Pinpoint the cell where the given text exists, returning its [X, Y] midpoint coordinate. 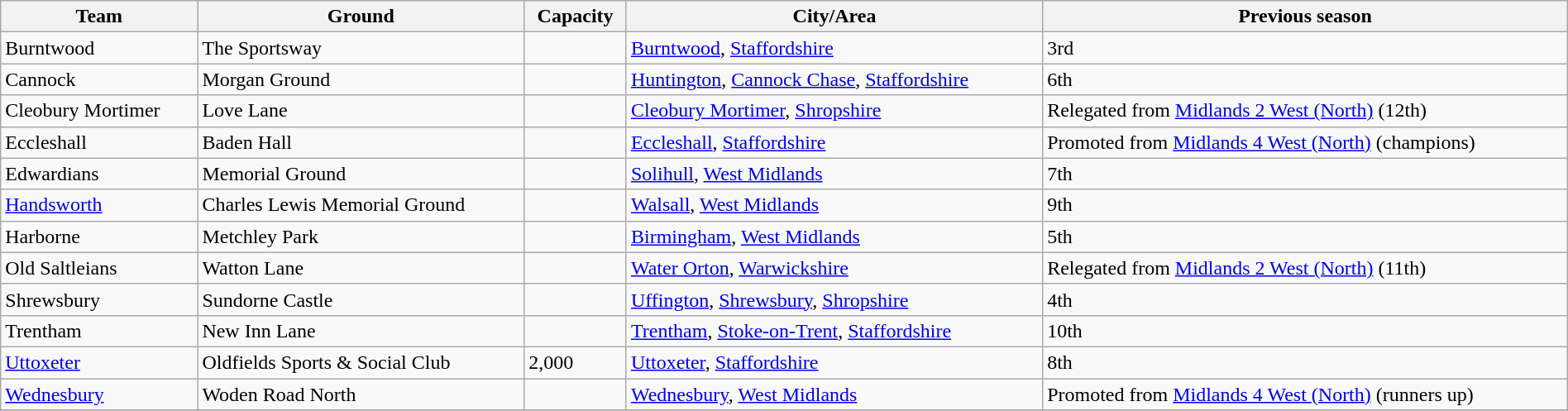
8th [1305, 362]
Cleobury Mortimer, Shropshire [834, 111]
Previous season [1305, 17]
Cannock [99, 79]
Uttoxeter [99, 362]
Huntington, Cannock Chase, Staffordshire [834, 79]
Promoted from Midlands 4 West (North) (champions) [1305, 142]
Watton Lane [361, 268]
10th [1305, 331]
6th [1305, 79]
Water Orton, Warwickshire [834, 268]
4th [1305, 299]
New Inn Lane [361, 331]
Uffington, Shrewsbury, Shropshire [834, 299]
Old Saltleians [99, 268]
2,000 [576, 362]
Relegated from Midlands 2 West (North) (12th) [1305, 111]
Capacity [576, 17]
Eccleshall, Staffordshire [834, 142]
Team [99, 17]
3rd [1305, 48]
City/Area [834, 17]
Uttoxeter, Staffordshire [834, 362]
Burntwood [99, 48]
Woden Road North [361, 394]
Handsworth [99, 205]
Walsall, West Midlands [834, 205]
Ground [361, 17]
Charles Lewis Memorial Ground [361, 205]
7th [1305, 174]
Oldfields Sports & Social Club [361, 362]
Solihull, West Midlands [834, 174]
Trentham, Stoke-on-Trent, Staffordshire [834, 331]
Love Lane [361, 111]
Birmingham, West Midlands [834, 237]
Relegated from Midlands 2 West (North) (11th) [1305, 268]
Wednesbury, West Midlands [834, 394]
9th [1305, 205]
5th [1305, 237]
Wednesbury [99, 394]
Metchley Park [361, 237]
Baden Hall [361, 142]
Sundorne Castle [361, 299]
The Sportsway [361, 48]
Trentham [99, 331]
Edwardians [99, 174]
Burntwood, Staffordshire [834, 48]
Promoted from Midlands 4 West (North) (runners up) [1305, 394]
Morgan Ground [361, 79]
Shrewsbury [99, 299]
Cleobury Mortimer [99, 111]
Harborne [99, 237]
Eccleshall [99, 142]
Memorial Ground [361, 174]
